Extract the (x, y) coordinate from the center of the cell holding the provided text.  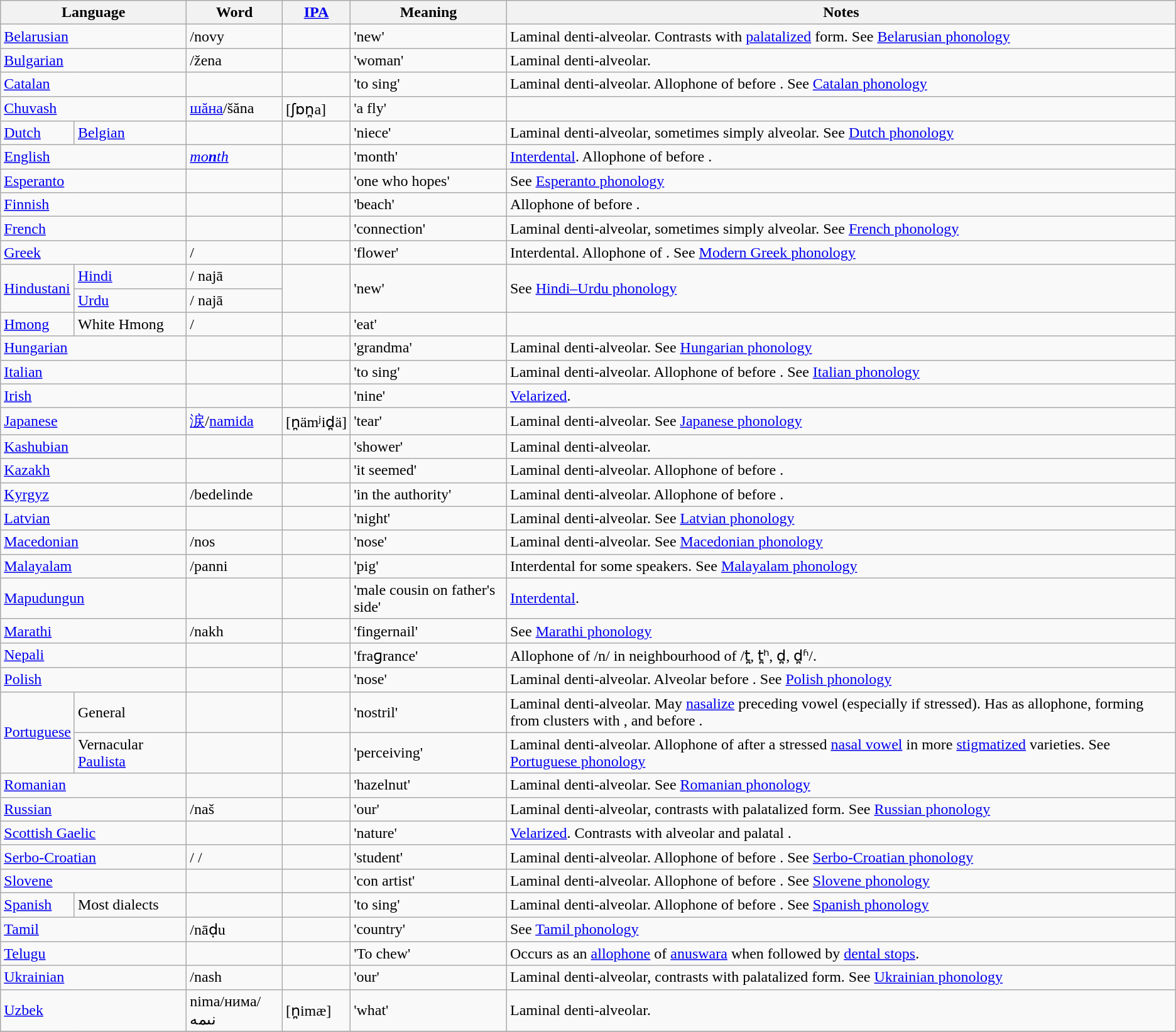
Hindi (130, 276)
Scottish Gaelic (94, 833)
'fingernail' (428, 631)
'it seemed' (428, 470)
'nature' (428, 833)
'in the authority' (428, 494)
Greek (94, 253)
Japanese (94, 421)
Ukrainian (94, 977)
/nakh (235, 631)
Tamil (94, 930)
Notes (841, 13)
'male cousin on father's side' (428, 598)
/žena (235, 60)
'one who hopes' (428, 181)
Laminal denti-alveolar. Allophone of before . See Spanish phonology (841, 904)
Chuvash (94, 109)
Laminal denti-alveolar. May nasalize preceding vowel (especially if stressed). Has as allophone, forming from clusters with , and before . (841, 712)
Laminal denti-alveolar. See Japanese phonology (841, 421)
'what' (428, 1010)
/nāḍu (235, 930)
Catalan (94, 84)
Laminal denti-alveolar. Allophone of before . See Catalan phonology (841, 84)
General (130, 712)
See Esperanto phonology (841, 181)
See Hindi–Urdu phonology (841, 288)
шăна/šăna (235, 109)
Allophone of before . (841, 205)
'tear' (428, 421)
Macedonian (94, 542)
Interdental. (841, 598)
Meaning (428, 13)
Nepali (94, 655)
'beach' (428, 205)
Laminal denti-alveolar. See Hungarian phonology (841, 348)
Finnish (94, 205)
/panni (235, 566)
nima/нимa/نىمه (235, 1010)
Portuguese (38, 732)
'flower' (428, 253)
Hindustani (38, 288)
Laminal denti-alveolar, contrasts with palatalized form. See Russian phonology (841, 809)
[n̪ämʲid̪ä] (316, 421)
Dutch (38, 133)
Uzbek (94, 1010)
'eat' (428, 324)
Laminal denti-alveolar. Allophone of before . See Slovene phonology (841, 881)
[n̪imæ] (316, 1010)
[ʃɒn̪a] (316, 109)
English (94, 157)
'nine' (428, 396)
'hazelnut' (428, 785)
Hungarian (94, 348)
Interdental for some speakers. See Malayalam phonology (841, 566)
Most dialects (130, 904)
Laminal denti-alveolar. Allophone of before . See Italian phonology (841, 372)
Laminal denti-alveolar. See Latvian phonology (841, 518)
'fraɡrance' (428, 655)
/ / (235, 857)
'month' (428, 157)
Marathi (94, 631)
Irish (94, 396)
'a fly' (428, 109)
'niece' (428, 133)
Belarusian (94, 36)
Vernacular Paulista (130, 752)
/naš (235, 809)
'student' (428, 857)
Word (235, 13)
Bulgarian (94, 60)
Allophone of /n/ in neighbourhood of /t̪, t̪ʰ, d̪, d̪ʱ/. (841, 655)
Occurs as an allophone of anuswara when followed by dental stops. (841, 953)
Russian (94, 809)
'country' (428, 930)
'connection' (428, 229)
month (235, 157)
'nostril' (428, 712)
'grandma' (428, 348)
Latvian (94, 518)
/nash (235, 977)
/novy (235, 36)
Esperanto (94, 181)
Kyrgyz (94, 494)
White Hmong (130, 324)
See Tamil phonology (841, 930)
'To chew' (428, 953)
Mapudungun (94, 598)
Romanian (94, 785)
/nos (235, 542)
See Marathi phonology (841, 631)
'perceiving' (428, 752)
'pig' (428, 566)
Laminal denti-alveolar. Allophone of before . See Serbo-Croatian phonology (841, 857)
Serbo-Croatian (94, 857)
Velarized. (841, 396)
'shower' (428, 447)
/bedelinde (235, 494)
IPA (316, 13)
Laminal denti-alveolar. Allophone of after a stressed nasal vowel in more stigmatized varieties. See Portuguese phonology (841, 752)
Laminal denti-alveolar. Contrasts with palatalized form. See Belarusian phonology (841, 36)
Interdental. Allophone of . See Modern Greek phonology (841, 253)
Hmong (38, 324)
'woman' (428, 60)
Urdu (130, 300)
Language (94, 13)
Telugu (94, 953)
Polish (94, 680)
Laminal denti-alveolar. See Romanian phonology (841, 785)
Italian (94, 372)
Laminal denti-alveolar, sometimes simply alveolar. See French phonology (841, 229)
'con artist' (428, 881)
Malayalam (94, 566)
Slovene (94, 881)
Laminal denti-alveolar, contrasts with palatalized form. See Ukrainian phonology (841, 977)
Velarized. Contrasts with alveolar and palatal . (841, 833)
Kashubian (94, 447)
涙/namida (235, 421)
French (94, 229)
Laminal denti-alveolar. See Macedonian phonology (841, 542)
Interdental. Allophone of before . (841, 157)
Belgian (130, 133)
Laminal denti-alveolar, sometimes simply alveolar. See Dutch phonology (841, 133)
Laminal denti-alveolar. Alveolar before . See Polish phonology (841, 680)
'night' (428, 518)
Kazakh (94, 470)
Spanish (38, 904)
